From the cell containing the given text, extract its center point as [X, Y] coordinate. 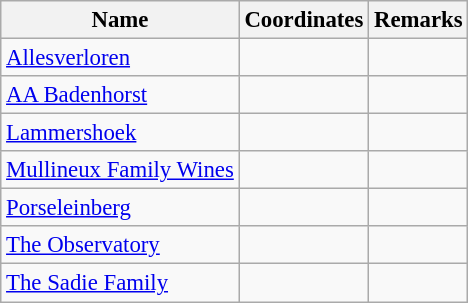
AA Badenhorst [120, 95]
Allesverloren [120, 58]
Porseleinberg [120, 208]
The Observatory [120, 245]
The Sadie Family [120, 283]
Coordinates [304, 20]
Remarks [418, 20]
Lammershoek [120, 133]
Name [120, 20]
Mullineux Family Wines [120, 170]
